Locate the cell with the specified text and output its [x, y] center coordinate. 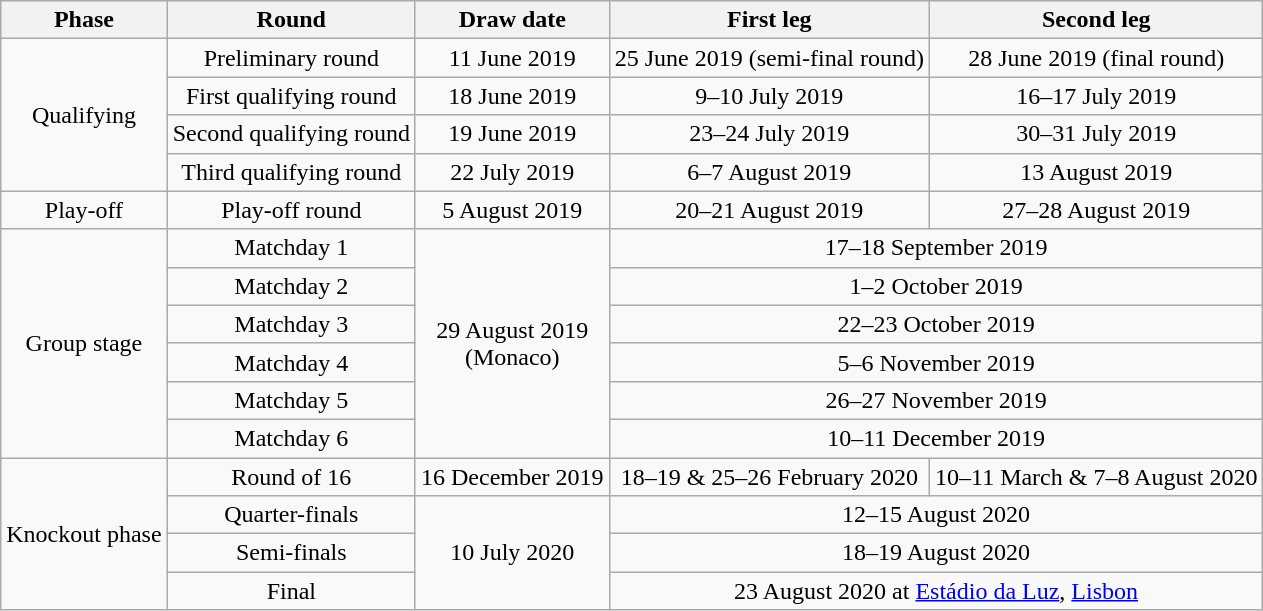
19 June 2019 [512, 134]
Round [291, 20]
Matchday 4 [291, 362]
First leg [769, 20]
Matchday 1 [291, 248]
22–23 October 2019 [936, 324]
Play-off [84, 210]
30–31 July 2019 [1096, 134]
First qualifying round [291, 96]
29 August 2019(Monaco) [512, 343]
13 August 2019 [1096, 172]
10–11 December 2019 [936, 438]
23–24 July 2019 [769, 134]
18–19 & 25–26 February 2020 [769, 477]
22 July 2019 [512, 172]
Matchday 2 [291, 286]
Matchday 3 [291, 324]
23 August 2020 at Estádio da Luz, Lisbon [936, 591]
17–18 September 2019 [936, 248]
5–6 November 2019 [936, 362]
Draw date [512, 20]
Preliminary round [291, 58]
Second qualifying round [291, 134]
18–19 August 2020 [936, 553]
26–27 November 2019 [936, 400]
20–21 August 2019 [769, 210]
Matchday 5 [291, 400]
Semi-finals [291, 553]
16 December 2019 [512, 477]
28 June 2019 (final round) [1096, 58]
Knockout phase [84, 534]
11 June 2019 [512, 58]
9–10 July 2019 [769, 96]
1–2 October 2019 [936, 286]
Play-off round [291, 210]
Group stage [84, 343]
6–7 August 2019 [769, 172]
Third qualifying round [291, 172]
Round of 16 [291, 477]
5 August 2019 [512, 210]
Matchday 6 [291, 438]
Quarter-finals [291, 515]
Second leg [1096, 20]
25 June 2019 (semi-final round) [769, 58]
Final [291, 591]
Qualifying [84, 115]
Phase [84, 20]
16–17 July 2019 [1096, 96]
10–11 March & 7–8 August 2020 [1096, 477]
10 July 2020 [512, 553]
27–28 August 2019 [1096, 210]
18 June 2019 [512, 96]
12–15 August 2020 [936, 515]
